Locate the cell with the specified text and output its (X, Y) center coordinate. 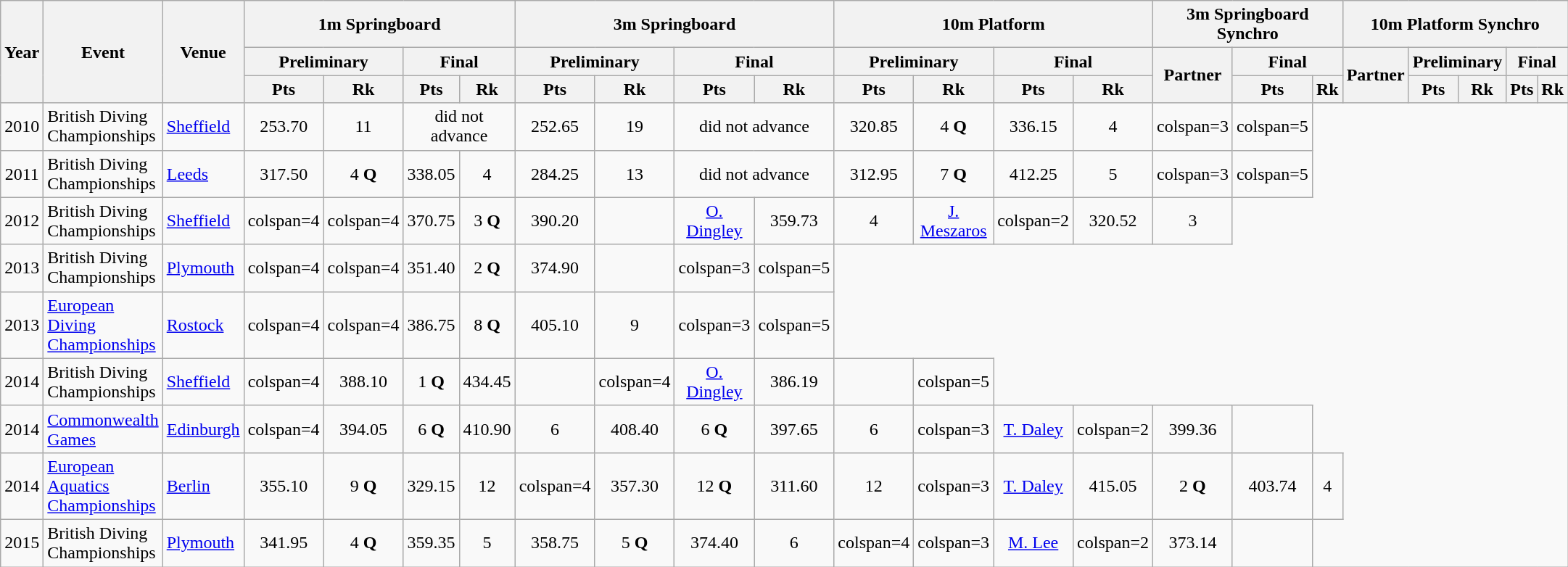
284.25 (555, 174)
1m Springboard (379, 25)
374.90 (555, 268)
9 Q (363, 486)
11 (363, 126)
10m Platform Synchro (1455, 25)
403.74 (1272, 486)
341.95 (284, 542)
355.10 (284, 486)
390.20 (555, 220)
19 (635, 126)
336.15 (1033, 126)
3m Springboard Synchro (1248, 25)
412.25 (1033, 174)
2015 (22, 542)
357.30 (635, 486)
9 (635, 325)
397.65 (794, 429)
3 Q (487, 220)
3 (1193, 220)
311.60 (794, 486)
Year (22, 52)
Rostock (203, 325)
386.19 (794, 381)
399.36 (1193, 429)
8 Q (487, 325)
374.40 (714, 542)
3m Springboard (674, 25)
J. Meszaros (954, 220)
312.95 (874, 174)
1 Q (431, 381)
351.40 (431, 268)
253.70 (284, 126)
13 (635, 174)
358.75 (555, 542)
370.75 (431, 220)
10m Platform (994, 25)
405.10 (555, 325)
Berlin (203, 486)
Event (103, 52)
359.35 (431, 542)
338.05 (431, 174)
2010 (22, 126)
373.14 (1193, 542)
408.40 (635, 429)
European Aquatics Championships (103, 486)
394.05 (363, 429)
386.75 (431, 325)
2011 (22, 174)
M. Lee (1033, 542)
329.15 (431, 486)
Commonwealth Games (103, 429)
2012 (22, 220)
5 Q (635, 542)
European Diving Championships (103, 325)
434.45 (487, 381)
320.85 (874, 126)
388.10 (363, 381)
359.73 (794, 220)
Venue (203, 52)
12 Q (714, 486)
415.05 (1113, 486)
7 Q (954, 174)
Leeds (203, 174)
320.52 (1113, 220)
410.90 (487, 429)
Edinburgh (203, 429)
317.50 (284, 174)
252.65 (555, 126)
